Locate the cell with the specified text and output its [X, Y] center coordinate. 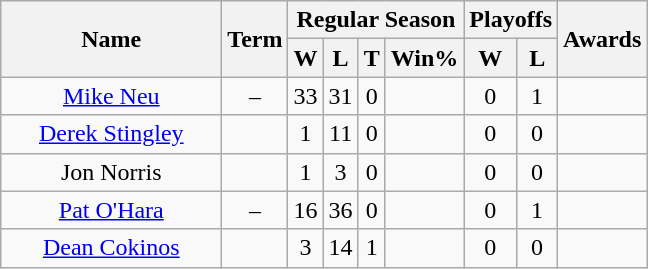
Win% [424, 58]
11 [340, 134]
31 [340, 96]
33 [306, 96]
16 [306, 210]
Awards [602, 39]
Dean Cokinos [112, 248]
36 [340, 210]
Derek Stingley [112, 134]
Playoffs [511, 20]
14 [340, 248]
Term [255, 39]
Name [112, 39]
Mike Neu [112, 96]
Pat O'Hara [112, 210]
T [372, 58]
Regular Season [376, 20]
Jon Norris [112, 172]
